Detect which cell encompasses the target text, then output its (x, y) center coordinate. 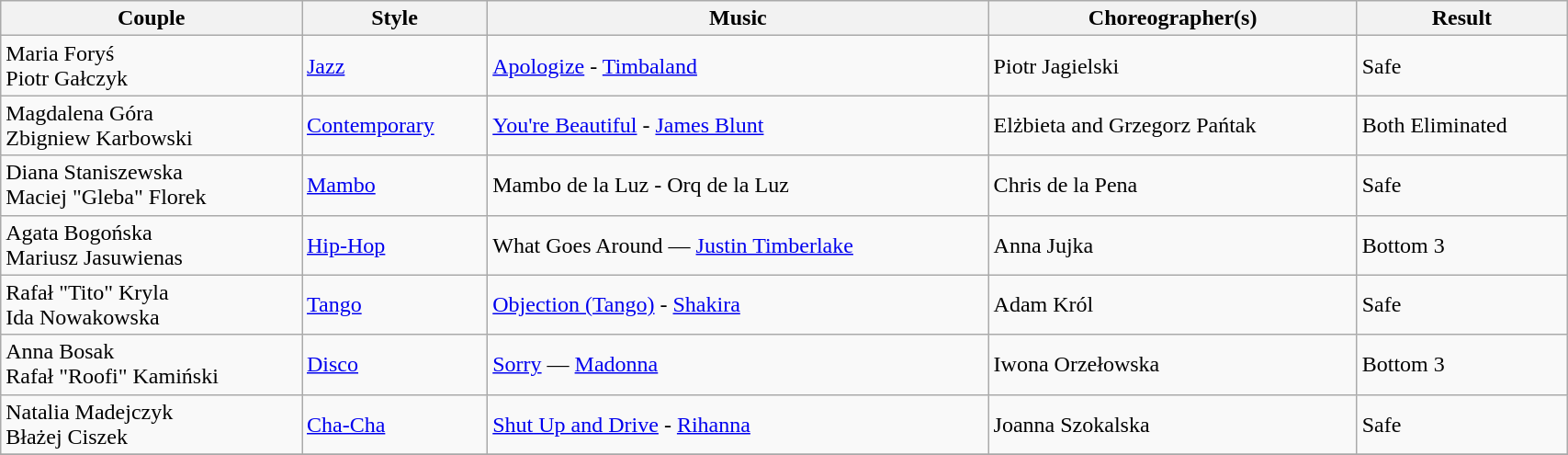
Mambo de la Luz - Orq de la Luz (739, 186)
Iwona Orzełowska (1172, 364)
Chris de la Pena (1172, 186)
Tango (394, 305)
Apologize - Timbaland (739, 66)
Music (739, 18)
You're Beautiful - James Blunt (739, 125)
Piotr Jagielski (1172, 66)
Contemporary (394, 125)
Objection (Tango) - Shakira (739, 305)
Cha-Cha (394, 425)
Agata BogońskaMariusz Jasuwienas (152, 245)
Elżbieta and Grzegorz Pańtak (1172, 125)
What Goes Around — Justin Timberlake (739, 245)
Both Eliminated (1461, 125)
Shut Up and Drive - Rihanna (739, 425)
Result (1461, 18)
Magdalena GóraZbigniew Karbowski (152, 125)
Hip-Hop (394, 245)
Couple (152, 18)
Adam Król (1172, 305)
Natalia MadejczykBłażej Ciszek (152, 425)
Diana StaniszewskaMaciej "Gleba" Florek (152, 186)
Joanna Szokalska (1172, 425)
Maria ForyśPiotr Gałczyk (152, 66)
Choreographer(s) (1172, 18)
Disco (394, 364)
Style (394, 18)
Sorry — Madonna (739, 364)
Jazz (394, 66)
Anna Jujka (1172, 245)
Mambo (394, 186)
Rafał "Tito" KrylaIda Nowakowska (152, 305)
Anna BosakRafał "Roofi" Kamiński (152, 364)
